Capture the cell that displays the provided text and extract its [X, Y] central coordinate. 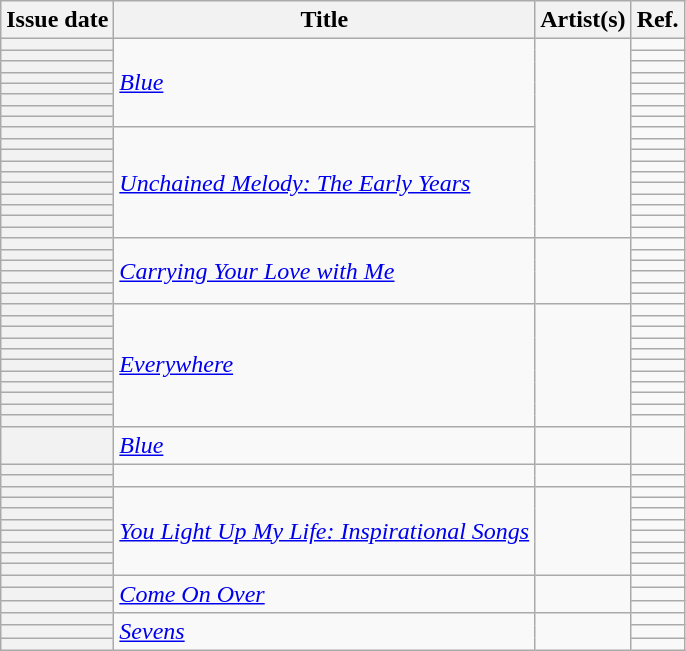
Carrying Your Love with Me [324, 271]
Everywhere [324, 365]
Ref. [658, 20]
Sevens [324, 632]
Artist(s) [583, 20]
Unchained Melody: The Early Years [324, 182]
Come On Over [324, 594]
You Light Up My Life: Inspirational Songs [324, 530]
Title [324, 20]
Issue date [58, 20]
